Provide the [X, Y] coordinate of the cell's center where the given text is located.  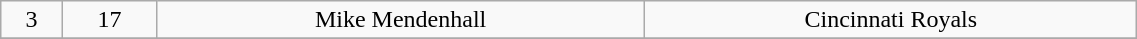
Mike Mendenhall [400, 20]
Cincinnati Royals [891, 20]
3 [32, 20]
17 [110, 20]
